From the cell containing the given text, extract its center point as [X, Y] coordinate. 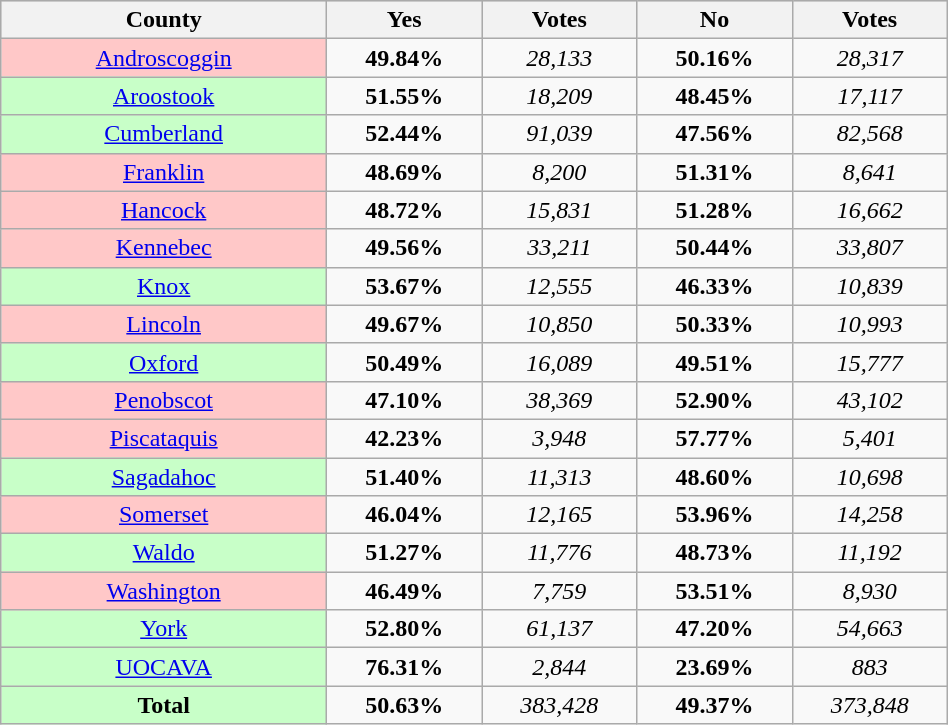
48.72% [404, 210]
76.31% [404, 667]
48.73% [714, 553]
82,568 [870, 134]
11,776 [560, 553]
47.20% [714, 629]
Somerset [164, 515]
47.56% [714, 134]
28,317 [870, 58]
373,848 [870, 705]
49.67% [404, 324]
12,165 [560, 515]
50.63% [404, 705]
49.84% [404, 58]
50.33% [714, 324]
53.51% [714, 591]
York [164, 629]
47.10% [404, 400]
51.28% [714, 210]
54,663 [870, 629]
8,200 [560, 172]
8,641 [870, 172]
UOCAVA [164, 667]
3,948 [560, 438]
43,102 [870, 400]
Piscataquis [164, 438]
383,428 [560, 705]
53.67% [404, 286]
51.31% [714, 172]
10,698 [870, 477]
38,369 [560, 400]
18,209 [560, 96]
49.37% [714, 705]
48.69% [404, 172]
46.04% [404, 515]
16,662 [870, 210]
Aroostook [164, 96]
883 [870, 667]
49.51% [714, 362]
49.56% [404, 248]
Kennebec [164, 248]
53.96% [714, 515]
11,313 [560, 477]
48.60% [714, 477]
61,137 [560, 629]
Cumberland [164, 134]
Lincoln [164, 324]
10,839 [870, 286]
Knox [164, 286]
48.45% [714, 96]
Oxford [164, 362]
50.16% [714, 58]
12,555 [560, 286]
7,759 [560, 591]
42.23% [404, 438]
Waldo [164, 553]
10,850 [560, 324]
57.77% [714, 438]
14,258 [870, 515]
50.44% [714, 248]
15,777 [870, 362]
23.69% [714, 667]
Androscoggin [164, 58]
Yes [404, 20]
11,192 [870, 553]
51.27% [404, 553]
2,844 [560, 667]
8,930 [870, 591]
51.40% [404, 477]
Total [164, 705]
46.33% [714, 286]
28,133 [560, 58]
52.44% [404, 134]
15,831 [560, 210]
Sagadahoc [164, 477]
17,117 [870, 96]
50.49% [404, 362]
Hancock [164, 210]
52.80% [404, 629]
51.55% [404, 96]
5,401 [870, 438]
16,089 [560, 362]
91,039 [560, 134]
Washington [164, 591]
46.49% [404, 591]
No [714, 20]
52.90% [714, 400]
Franklin [164, 172]
Penobscot [164, 400]
10,993 [870, 324]
County [164, 20]
33,211 [560, 248]
33,807 [870, 248]
